Capture the cell that displays the provided text and extract its (X, Y) central coordinate. 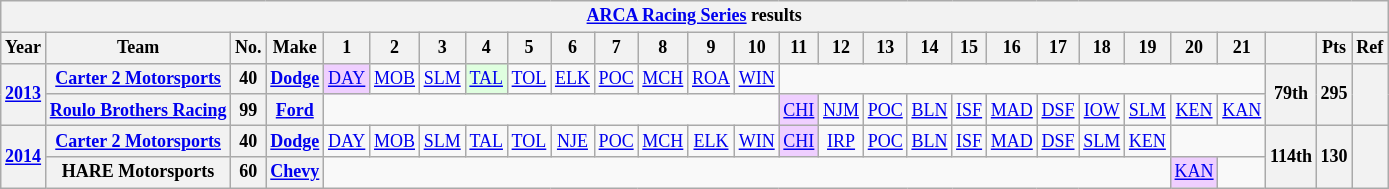
295 (1334, 94)
13 (885, 48)
20 (1194, 48)
HARE Motorsports (138, 172)
21 (1242, 48)
Team (138, 48)
2 (395, 48)
7 (616, 48)
99 (248, 110)
3 (442, 48)
114th (1292, 156)
17 (1058, 48)
1 (347, 48)
4 (486, 48)
2013 (24, 94)
NJE (573, 140)
79th (1292, 94)
16 (1012, 48)
15 (970, 48)
Ref (1370, 48)
19 (1148, 48)
IRP (842, 140)
11 (799, 48)
2014 (24, 156)
6 (573, 48)
Year (24, 48)
9 (712, 48)
ARCA Racing Series results (694, 16)
8 (663, 48)
60 (248, 172)
NJM (842, 110)
Ford (295, 110)
Chevy (295, 172)
12 (842, 48)
Make (295, 48)
Pts (1334, 48)
18 (1102, 48)
No. (248, 48)
Roulo Brothers Racing (138, 110)
ROA (712, 78)
IOW (1102, 110)
130 (1334, 156)
14 (930, 48)
10 (756, 48)
5 (528, 48)
